Scan for the cell matching the given text and deliver its [X, Y] coordinate at center. 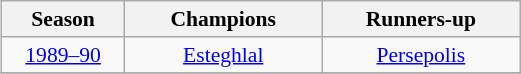
Runners-up [421, 19]
Season [64, 19]
Champions [223, 19]
Persepolis [421, 55]
Esteghlal [223, 55]
1989–90 [64, 55]
